Output the [X, Y] coordinate of the center of the cell containing the given text.  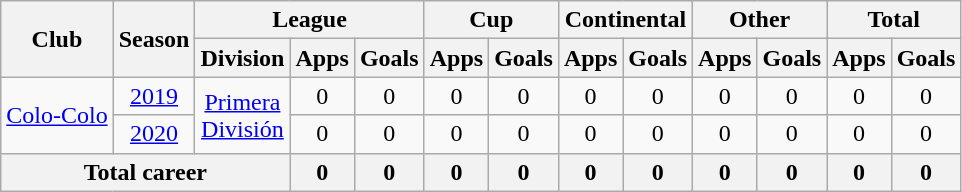
PrimeraDivisión [242, 115]
2019 [154, 96]
League [310, 20]
Total [894, 20]
Total career [146, 172]
Cup [491, 20]
2020 [154, 134]
Division [242, 58]
Season [154, 39]
Club [57, 39]
Colo-Colo [57, 115]
Other [760, 20]
Continental [625, 20]
